Find where the given text appears and provide that cell's center as [x, y] coordinate. 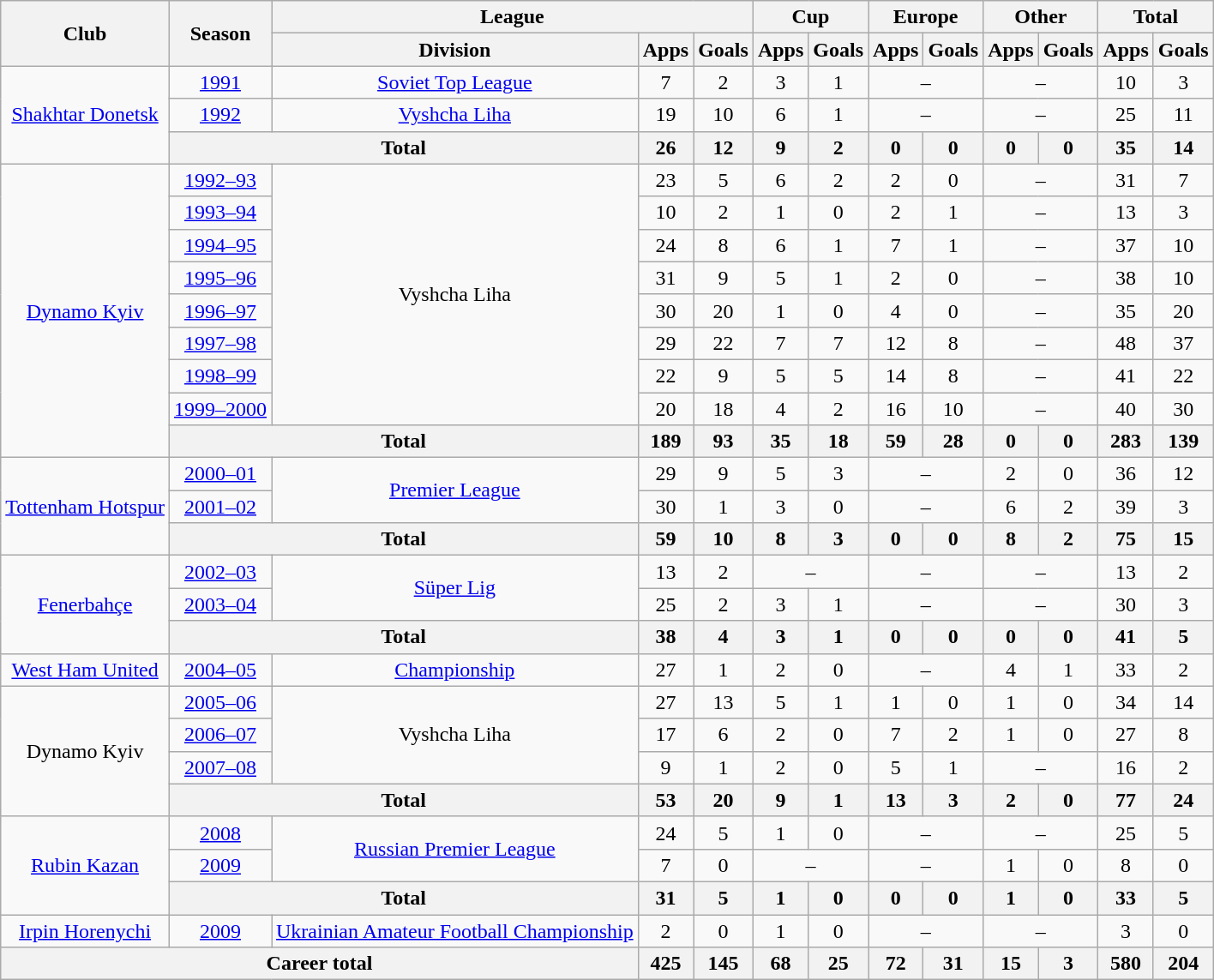
Ukrainian Amateur Football Championship [454, 930]
28 [953, 442]
72 [896, 964]
93 [724, 442]
Rubin Kazan [86, 865]
1993–94 [219, 213]
Irpin Horenychi [86, 930]
77 [1126, 800]
204 [1183, 964]
68 [780, 964]
Career total [319, 964]
Season [219, 33]
League [512, 17]
Division [454, 50]
34 [1126, 702]
1996–97 [219, 310]
2008 [219, 833]
2003–04 [219, 604]
1995–96 [219, 278]
Shakhtar Donetsk [86, 115]
Europe [926, 17]
139 [1183, 442]
2006–07 [219, 735]
39 [1126, 507]
1998–99 [219, 376]
Championship [454, 670]
Fenerbahçe [86, 604]
2002–03 [219, 572]
Club [86, 33]
36 [1126, 474]
19 [665, 115]
40 [1126, 409]
2007–08 [219, 767]
1992–93 [219, 180]
2001–02 [219, 507]
53 [665, 800]
1992 [219, 115]
1997–98 [219, 343]
1991 [219, 82]
Russian Premier League [454, 849]
Soviet Top League [454, 82]
2004–05 [219, 670]
17 [665, 735]
11 [1183, 115]
West Ham United [86, 670]
26 [665, 147]
145 [724, 964]
425 [665, 964]
2000–01 [219, 474]
48 [1126, 343]
283 [1126, 442]
Cup [810, 17]
2005–06 [219, 702]
Süper Lig [454, 588]
Tottenham Hotspur [86, 507]
1994–95 [219, 245]
Other [1041, 17]
Premier League [454, 490]
580 [1126, 964]
75 [1126, 539]
1999–2000 [219, 409]
23 [665, 180]
189 [665, 442]
